Output the [x, y] coordinate of the center of the cell containing the given text.  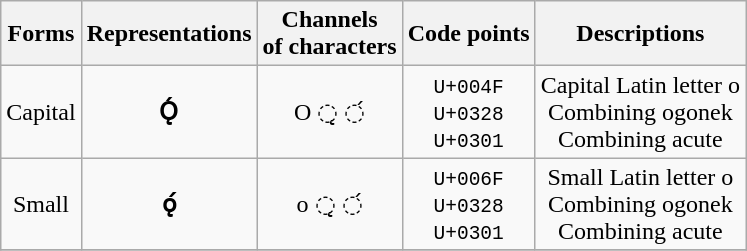
U+004FU+0328U+0301 [468, 112]
O ◌̨ ◌́ [330, 112]
ǫ́ [169, 204]
U+006FU+0328U+0301 [468, 204]
Code points [468, 34]
Small [41, 204]
Capital [41, 112]
Descriptions [640, 34]
Capital Latin letter oCombining ogonekCombining acute [640, 112]
Representations [169, 34]
Channelsof characters [330, 34]
Small Latin letter oCombining ogonekCombining acute [640, 204]
o ◌̨ ◌́ [330, 204]
Ǫ́ [169, 112]
Forms [41, 34]
